Search for the cell housing the specified text and yield its (x, y) center coordinate. 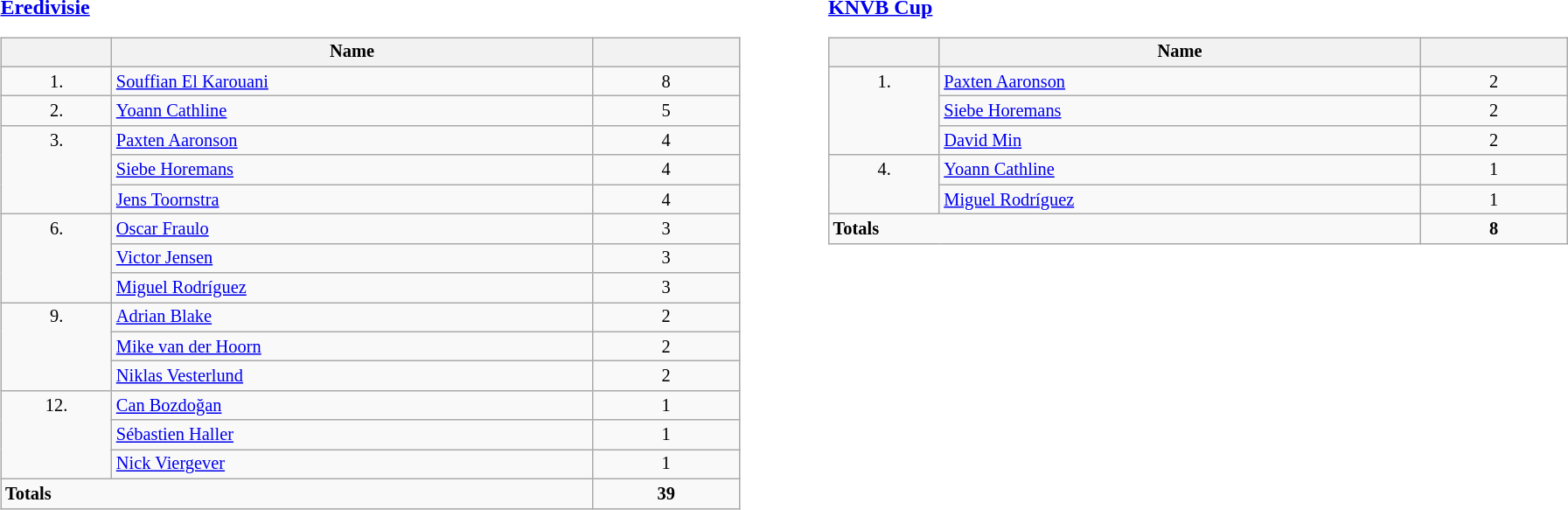
9. (56, 346)
Nick Viergever (352, 465)
Sébastien Haller (352, 435)
4. (885, 184)
6. (56, 259)
2. (56, 111)
Jens Toornstra (352, 199)
Can Bozdoğan (352, 406)
Adrian Blake (352, 318)
David Min (1179, 141)
3. (56, 170)
Niklas Vesterlund (352, 376)
Oscar Fraulo (352, 229)
Souffian El Karouani (352, 81)
39 (666, 493)
Victor Jensen (352, 258)
12. (56, 436)
5 (666, 111)
Mike van der Hoorn (352, 346)
